Return [X, Y] of the center of cell containing provided text 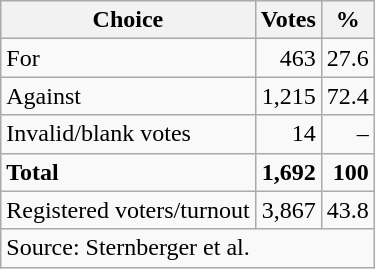
Invalid/blank votes [128, 134]
1,215 [288, 96]
Against [128, 96]
3,867 [288, 210]
1,692 [288, 172]
Total [128, 172]
43.8 [348, 210]
14 [288, 134]
Registered voters/turnout [128, 210]
For [128, 58]
463 [288, 58]
Source: Sternberger et al. [188, 248]
Votes [288, 20]
– [348, 134]
27.6 [348, 58]
100 [348, 172]
72.4 [348, 96]
Choice [128, 20]
% [348, 20]
